Find where the given text appears and provide that cell's center as [x, y] coordinate. 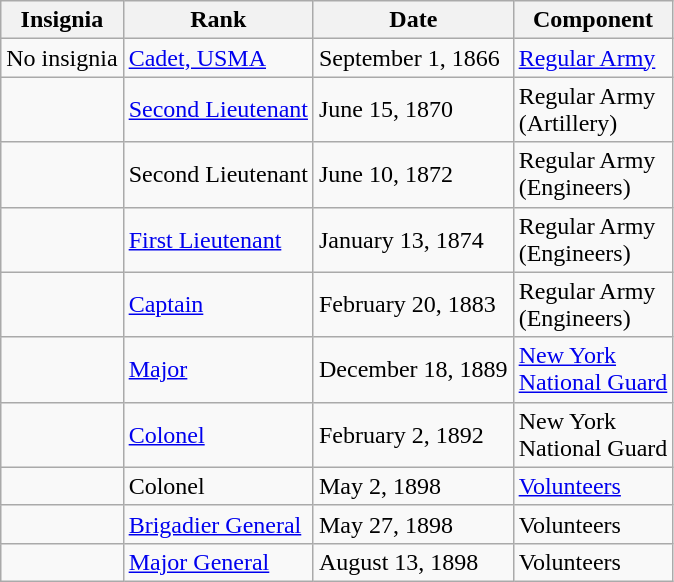
Insignia [62, 20]
Regular Army(Artillery) [593, 110]
Date [413, 20]
May 2, 1898 [413, 486]
September 1, 1866 [413, 58]
Rank [218, 20]
No insignia [62, 58]
Component [593, 20]
December 18, 1889 [413, 370]
Regular Army [593, 58]
Cadet, USMA [218, 58]
August 13, 1898 [413, 562]
May 27, 1898 [413, 524]
February 20, 1883 [413, 304]
January 13, 1874 [413, 240]
June 15, 1870 [413, 110]
February 2, 1892 [413, 434]
Major [218, 370]
First Lieutenant [218, 240]
Major General [218, 562]
Captain [218, 304]
June 10, 1872 [413, 174]
Brigadier General [218, 524]
